Return the [X, Y] coordinate for the center point of the cell that contains the specified text.  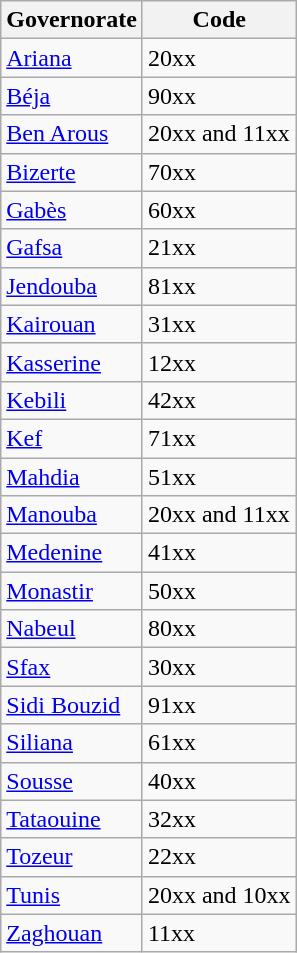
60xx [219, 210]
Zaghouan [72, 933]
Ben Arous [72, 134]
Kairouan [72, 324]
21xx [219, 248]
51xx [219, 477]
22xx [219, 857]
50xx [219, 591]
91xx [219, 705]
Medenine [72, 553]
42xx [219, 400]
Kef [72, 438]
80xx [219, 629]
Ariana [72, 58]
Kasserine [72, 362]
12xx [219, 362]
Tataouine [72, 819]
70xx [219, 172]
Monastir [72, 591]
Code [219, 20]
31xx [219, 324]
20xx [219, 58]
32xx [219, 819]
Tozeur [72, 857]
Bizerte [72, 172]
Manouba [72, 515]
81xx [219, 286]
Sfax [72, 667]
61xx [219, 743]
Jendouba [72, 286]
Nabeul [72, 629]
40xx [219, 781]
Gafsa [72, 248]
Sousse [72, 781]
Tunis [72, 895]
Mahdia [72, 477]
Governorate [72, 20]
Kebili [72, 400]
Béja [72, 96]
11xx [219, 933]
41xx [219, 553]
30xx [219, 667]
Gabès [72, 210]
20xx and 10xx [219, 895]
Siliana [72, 743]
Sidi Bouzid [72, 705]
90xx [219, 96]
71xx [219, 438]
